Locate the cell with the specified text and output its [X, Y] center coordinate. 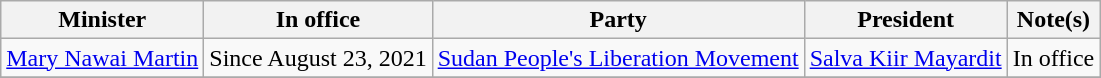
Note(s) [1054, 20]
Minister [102, 20]
Sudan People's Liberation Movement [618, 58]
President [906, 20]
Salva Kiir Mayardit [906, 58]
Party [618, 20]
Mary Nawai Martin [102, 58]
Since August 23, 2021 [318, 58]
